Scan for the cell matching the given text and deliver its (x, y) coordinate at center. 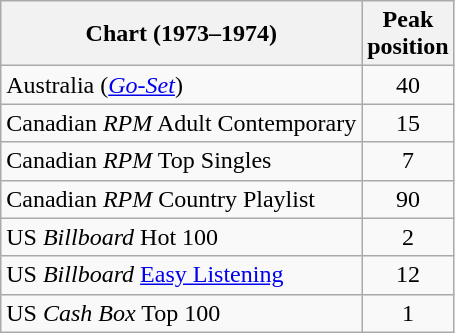
Canadian RPM Country Playlist (182, 199)
Peakposition (408, 34)
15 (408, 123)
Canadian RPM Top Singles (182, 161)
Chart (1973–1974) (182, 34)
2 (408, 237)
Canadian RPM Adult Contemporary (182, 123)
90 (408, 199)
Australia (Go-Set) (182, 85)
US Billboard Hot 100 (182, 237)
12 (408, 275)
40 (408, 85)
US Cash Box Top 100 (182, 313)
US Billboard Easy Listening (182, 275)
7 (408, 161)
1 (408, 313)
